Capture the cell that displays the provided text and extract its (x, y) central coordinate. 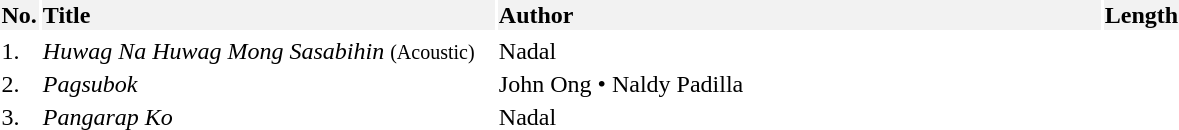
John Ong • Naldy Padilla (798, 84)
No. (19, 15)
Author (798, 15)
Huwag Na Huwag Mong Sasabihin (Acoustic) (268, 51)
Nadal (798, 51)
Pagsubok (268, 84)
Length (1141, 15)
1. (19, 51)
2. (19, 84)
Title (268, 15)
